Capture the cell that displays the provided text and extract its [X, Y] central coordinate. 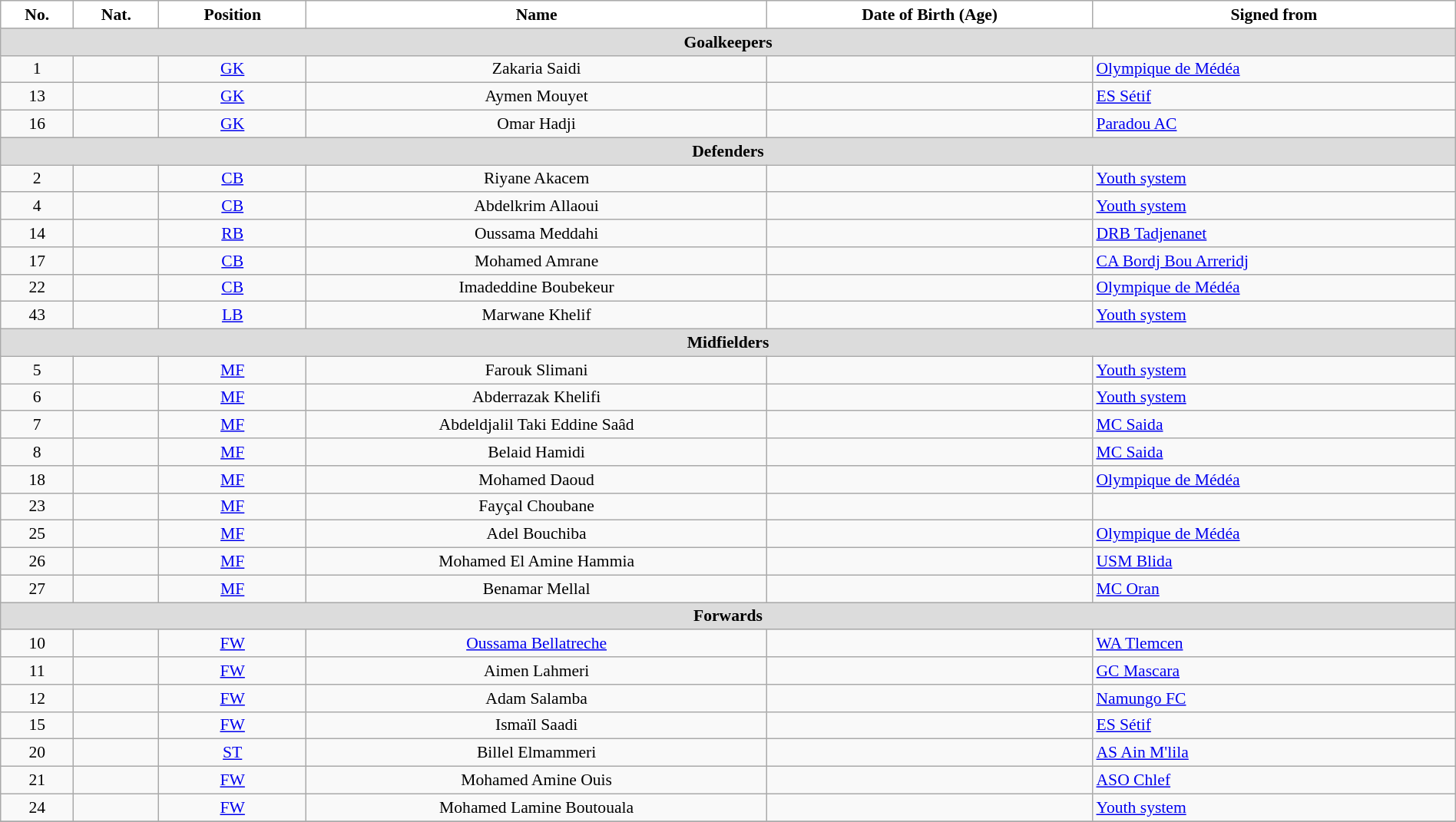
CA Bordj Bou Arreridj [1273, 261]
18 [37, 480]
ST [232, 753]
Omar Hadji [536, 124]
7 [37, 425]
Riyane Akacem [536, 179]
Oussama Meddahi [536, 233]
WA Tlemcen [1273, 644]
Belaid Hamidi [536, 452]
RB [232, 233]
Abdeldjalil Taki Eddine Saâd [536, 425]
Marwane Khelif [536, 315]
Aimen Lahmeri [536, 671]
2 [37, 179]
Aymen Mouyet [536, 97]
21 [37, 781]
No. [37, 15]
Signed from [1273, 15]
15 [37, 725]
Benamar Mellal [536, 589]
Billel Elmammeri [536, 753]
14 [37, 233]
Abderrazak Khelifi [536, 398]
10 [37, 644]
Mohamed El Amine Hammia [536, 562]
13 [37, 97]
Mohamed Amrane [536, 261]
Defenders [728, 151]
Paradou AC [1273, 124]
4 [37, 206]
Adam Salamba [536, 698]
Farouk Slimani [536, 370]
27 [37, 589]
43 [37, 315]
24 [37, 807]
USM Blida [1273, 562]
Position [232, 15]
ASO Chlef [1273, 781]
23 [37, 507]
Mohamed Amine Ouis [536, 781]
25 [37, 534]
Oussama Bellatreche [536, 644]
Goalkeepers [728, 42]
Nat. [117, 15]
LB [232, 315]
5 [37, 370]
16 [37, 124]
Midfielders [728, 343]
Mohamed Lamine Boutouala [536, 807]
Name [536, 15]
Imadeddine Boubekeur [536, 288]
Forwards [728, 616]
MC Oran [1273, 589]
22 [37, 288]
AS Ain M'lila [1273, 753]
Ismaïl Saadi [536, 725]
Adel Bouchiba [536, 534]
Date of Birth (Age) [930, 15]
Abdelkrim Allaoui [536, 206]
6 [37, 398]
Mohamed Daoud [536, 480]
DRB Tadjenanet [1273, 233]
11 [37, 671]
20 [37, 753]
Fayçal Choubane [536, 507]
26 [37, 562]
12 [37, 698]
GC Mascara [1273, 671]
1 [37, 69]
17 [37, 261]
Namungo FC [1273, 698]
Zakaria Saidi [536, 69]
8 [37, 452]
